Provide the [X, Y] coordinate of the cell's center where the given text is located.  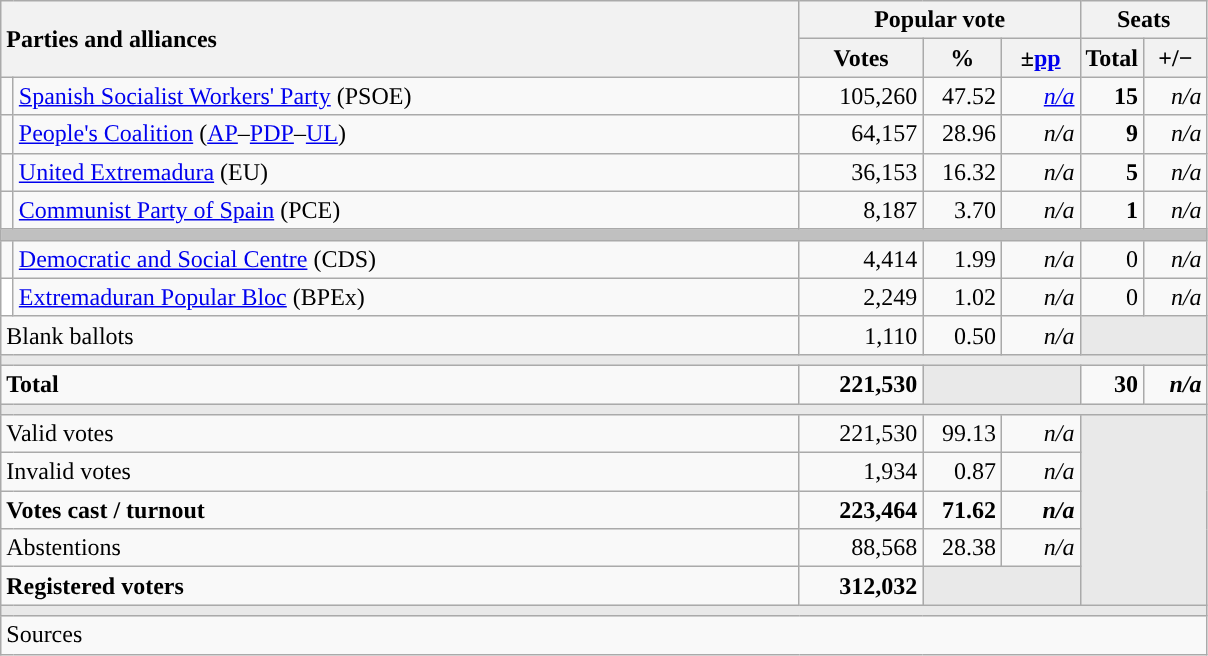
47.52 [962, 96]
Spanish Socialist Workers' Party (PSOE) [406, 96]
28.38 [962, 548]
105,260 [861, 96]
0.87 [962, 472]
% [962, 58]
99.13 [962, 434]
Communist Party of Spain (PCE) [406, 210]
312,032 [861, 586]
United Extremadura (EU) [406, 172]
28.96 [962, 134]
3.70 [962, 210]
Blank ballots [400, 335]
1,110 [861, 335]
Registered voters [400, 586]
1 [1112, 210]
Votes [861, 58]
64,157 [861, 134]
Parties and alliances [400, 39]
88,568 [861, 548]
Votes cast / turnout [400, 510]
1.02 [962, 297]
1.99 [962, 259]
8,187 [861, 210]
Abstentions [400, 548]
71.62 [962, 510]
2,249 [861, 297]
±pp [1040, 58]
Invalid votes [400, 472]
+/− [1176, 58]
Sources [604, 635]
36,153 [861, 172]
1,934 [861, 472]
5 [1112, 172]
People's Coalition (AP–PDP–UL) [406, 134]
30 [1112, 384]
0.50 [962, 335]
Seats [1144, 20]
Popular vote [940, 20]
Extremaduran Popular Bloc (BPEx) [406, 297]
Valid votes [400, 434]
16.32 [962, 172]
9 [1112, 134]
15 [1112, 96]
Democratic and Social Centre (CDS) [406, 259]
4,414 [861, 259]
223,464 [861, 510]
